Capture the cell that displays the provided text and extract its (x, y) central coordinate. 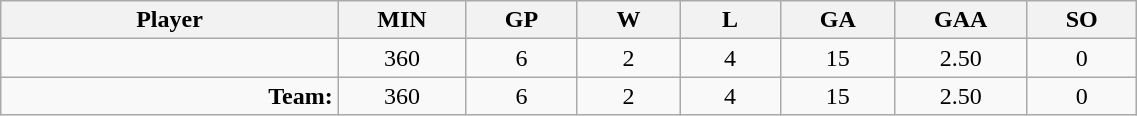
GA (838, 20)
W (628, 20)
Team: (170, 96)
L (730, 20)
Player (170, 20)
MIN (402, 20)
GP (522, 20)
GAA (961, 20)
SO (1081, 20)
